Identify which cell holds the provided text, then report its (X, Y) central coordinate. 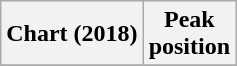
Peakposition (189, 34)
Chart (2018) (72, 34)
